Return (x, y) of the center of cell containing provided text 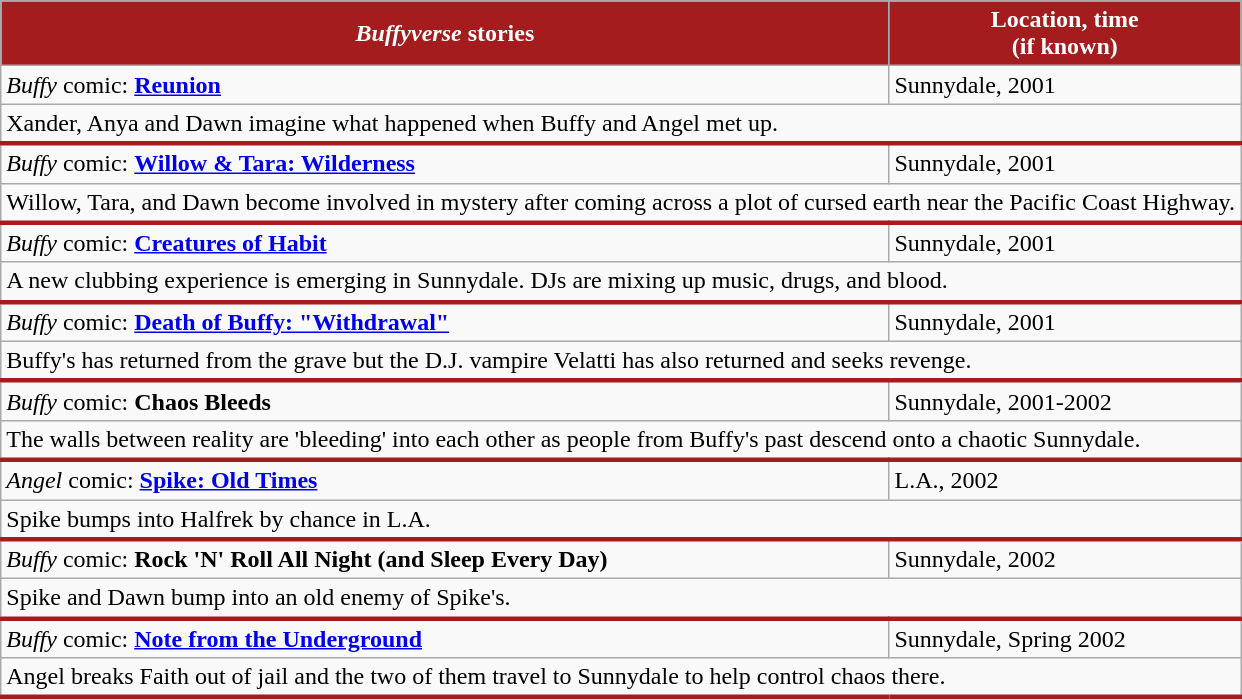
The walls between reality are 'bleeding' into each other as people from Buffy's past descend onto a chaotic Sunnydale. (621, 440)
Location, time(if known) (1065, 34)
Spike bumps into Halfrek by chance in L.A. (621, 520)
Buffy comic: Death of Buffy: "Withdrawal" (445, 322)
Angel breaks Faith out of jail and the two of them travel to Sunnydale to help control chaos there. (621, 678)
Buffy comic: Rock 'N' Roll All Night (and Sleep Every Day) (445, 559)
Buffy comic: Reunion (445, 85)
Spike and Dawn bump into an old enemy of Spike's. (621, 599)
Buffy comic: Creatures of Habit (445, 243)
A new clubbing experience is emerging in Sunnydale. DJs are mixing up music, drugs, and blood. (621, 282)
Sunnydale, Spring 2002 (1065, 638)
Sunnydale, 2001-2002 (1065, 401)
Xander, Anya and Dawn imagine what happened when Buffy and Angel met up. (621, 124)
Buffy comic: Note from the Underground (445, 638)
Buffyverse stories (445, 34)
L.A., 2002 (1065, 480)
Buffy comic: Chaos Bleeds (445, 401)
Angel comic: Spike: Old Times (445, 480)
Willow, Tara, and Dawn become involved in mystery after coming across a plot of cursed earth near the Pacific Coast Highway. (621, 203)
Sunnydale, 2002 (1065, 559)
Buffy's has returned from the grave but the D.J. vampire Velatti has also returned and seeks revenge. (621, 361)
Buffy comic: Willow & Tara: Wilderness (445, 163)
